Search for the cell housing the specified text and yield its [x, y] center coordinate. 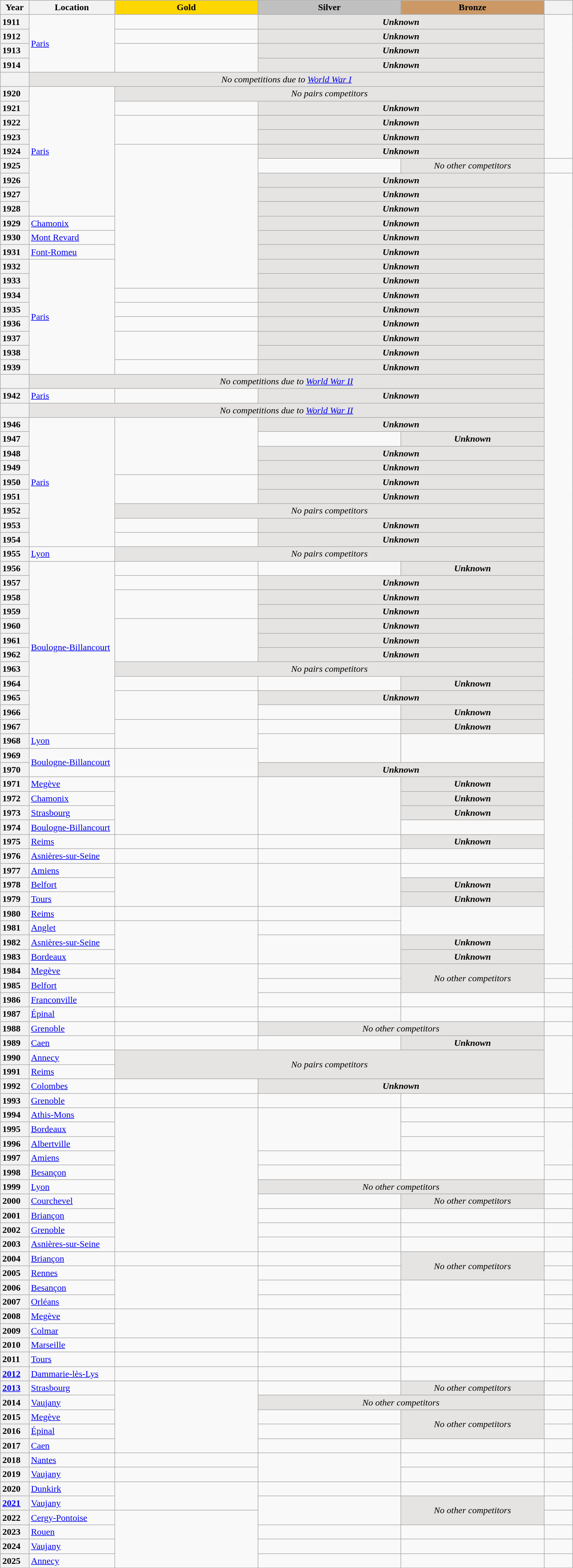
1984 [15, 971]
1967 [15, 727]
1951 [15, 496]
2008 [15, 1316]
2015 [15, 1417]
2002 [15, 1230]
1929 [15, 223]
Location [72, 8]
Font-Romeu [72, 252]
2025 [15, 1561]
Nantes [72, 1460]
2014 [15, 1403]
1987 [15, 1014]
Dunkirk [72, 1489]
1972 [15, 798]
1927 [15, 195]
Year [15, 8]
2017 [15, 1446]
1998 [15, 1172]
1920 [15, 94]
2019 [15, 1474]
2018 [15, 1460]
1913 [15, 51]
1977 [15, 870]
1954 [15, 540]
1965 [15, 698]
1970 [15, 770]
1932 [15, 266]
1988 [15, 1028]
1926 [15, 180]
1937 [15, 338]
Cergy-Pontoise [72, 1517]
Athis-Mons [72, 1115]
2007 [15, 1302]
2000 [15, 1201]
2024 [15, 1546]
1912 [15, 36]
1971 [15, 784]
1962 [15, 655]
1949 [15, 468]
Anglet [72, 928]
2012 [15, 1374]
1966 [15, 712]
1948 [15, 453]
1964 [15, 683]
Marseille [72, 1345]
1980 [15, 914]
1914 [15, 65]
1955 [15, 554]
1997 [15, 1158]
Silver [329, 8]
1923 [15, 137]
1959 [15, 611]
2003 [15, 1244]
1957 [15, 583]
Orléans [72, 1302]
1973 [15, 813]
1979 [15, 899]
1946 [15, 425]
Gold [187, 8]
2004 [15, 1259]
1968 [15, 741]
1963 [15, 669]
Franconville [72, 1000]
2010 [15, 1345]
1922 [15, 122]
1960 [15, 626]
1925 [15, 165]
1924 [15, 151]
2013 [15, 1388]
1961 [15, 640]
1938 [15, 353]
1969 [15, 755]
1933 [15, 281]
1983 [15, 957]
1985 [15, 985]
1911 [15, 22]
1934 [15, 295]
1928 [15, 209]
2006 [15, 1287]
1958 [15, 597]
1993 [15, 1101]
1986 [15, 1000]
1992 [15, 1086]
Colmar [72, 1330]
1995 [15, 1129]
1981 [15, 928]
1936 [15, 324]
No competitions due to World War I [286, 79]
1950 [15, 482]
2005 [15, 1273]
1978 [15, 885]
1994 [15, 1115]
1956 [15, 568]
1991 [15, 1072]
Mont Revard [72, 238]
Rouen [72, 1532]
Colombes [72, 1086]
1921 [15, 108]
2022 [15, 1517]
1952 [15, 511]
1976 [15, 856]
1931 [15, 252]
1947 [15, 439]
2009 [15, 1330]
Courchevel [72, 1201]
2021 [15, 1503]
2011 [15, 1359]
1996 [15, 1144]
1989 [15, 1043]
1999 [15, 1187]
Rennes [72, 1273]
2023 [15, 1532]
2020 [15, 1489]
1935 [15, 309]
1982 [15, 942]
2001 [15, 1215]
1930 [15, 238]
1953 [15, 525]
1974 [15, 827]
1990 [15, 1057]
2016 [15, 1431]
1975 [15, 841]
Bronze [472, 8]
Dammarie-lès-Lys [72, 1374]
1942 [15, 396]
1939 [15, 367]
Albertville [72, 1144]
